Output the [X, Y] coordinate of the center of the cell containing the given text.  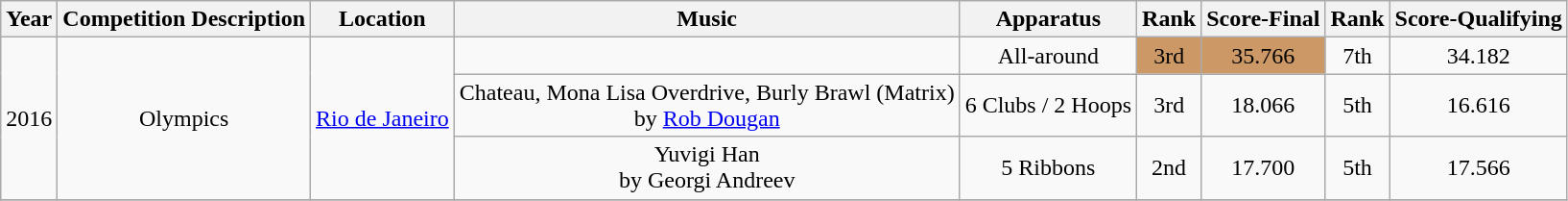
Apparatus [1048, 19]
5 Ribbons [1048, 167]
17.700 [1263, 167]
Music [706, 19]
17.566 [1478, 167]
34.182 [1478, 56]
Location [383, 19]
Score-Qualifying [1478, 19]
2016 [29, 118]
Competition Description [184, 19]
Rio de Janeiro [383, 118]
Year [29, 19]
18.066 [1263, 106]
All-around [1048, 56]
Olympics [184, 118]
35.766 [1263, 56]
Chateau, Mona Lisa Overdrive, Burly Brawl (Matrix) by Rob Dougan [706, 106]
Yuvigi Han by Georgi Andreev [706, 167]
Score-Final [1263, 19]
2nd [1169, 167]
16.616 [1478, 106]
7th [1357, 56]
6 Clubs / 2 Hoops [1048, 106]
